From the cell containing the given text, extract its center point as [X, Y] coordinate. 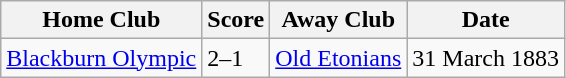
Blackburn Olympic [102, 58]
Date [486, 20]
Score [236, 20]
Home Club [102, 20]
31 March 1883 [486, 58]
2–1 [236, 58]
Away Club [338, 20]
Old Etonians [338, 58]
